Find where the given text appears and provide that cell's center as [x, y] coordinate. 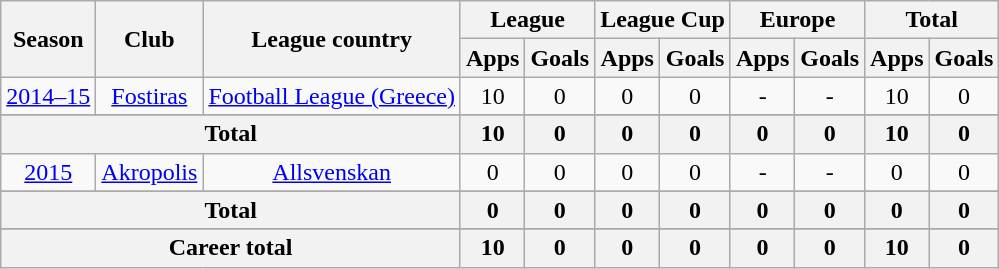
Football League (Greece) [332, 96]
Career total [231, 248]
Akropolis [150, 172]
Club [150, 39]
Europe [797, 20]
Fostiras [150, 96]
League [527, 20]
2014–15 [48, 96]
Allsvenskan [332, 172]
2015 [48, 172]
Season [48, 39]
League country [332, 39]
League Cup [663, 20]
